Scan for the cell matching the given text and deliver its (x, y) coordinate at center. 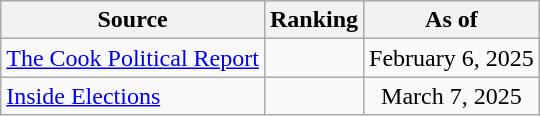
March 7, 2025 (452, 96)
Ranking (314, 20)
The Cook Political Report (133, 58)
Inside Elections (133, 96)
Source (133, 20)
February 6, 2025 (452, 58)
As of (452, 20)
